Capture the cell that displays the provided text and extract its [X, Y] central coordinate. 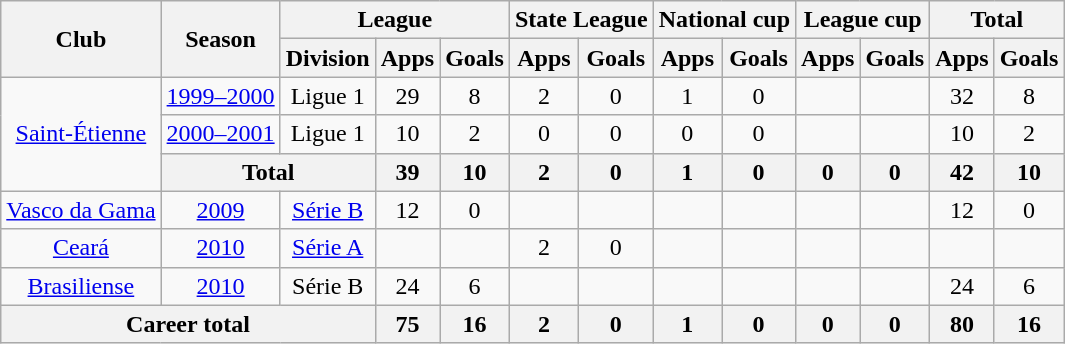
Ceará [81, 248]
Vasco da Gama [81, 210]
League cup [863, 20]
State League [581, 20]
Career total [188, 324]
1999–2000 [220, 96]
Saint-Étienne [81, 134]
2009 [220, 210]
League [394, 20]
Division [328, 58]
Club [81, 39]
Série A [328, 248]
75 [407, 324]
2000–2001 [220, 134]
42 [962, 172]
Season [220, 39]
80 [962, 324]
29 [407, 96]
39 [407, 172]
Brasiliense [81, 286]
National cup [724, 20]
32 [962, 96]
